From the cell containing the given text, extract its center point as (x, y) coordinate. 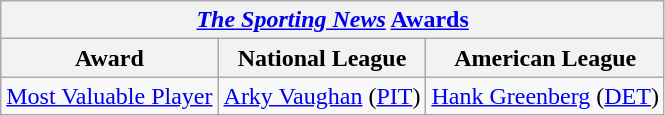
National League (322, 58)
Most Valuable Player (110, 96)
Hank Greenberg (DET) (546, 96)
Arky Vaughan (PIT) (322, 96)
American League (546, 58)
Award (110, 58)
The Sporting News Awards (333, 20)
